Identify which cell holds the provided text, then report its [x, y] central coordinate. 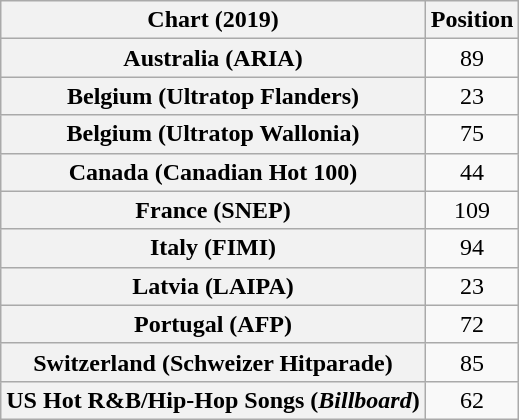
109 [472, 210]
Chart (2019) [213, 20]
Position [472, 20]
75 [472, 134]
72 [472, 324]
94 [472, 248]
France (SNEP) [213, 210]
Switzerland (Schweizer Hitparade) [213, 362]
85 [472, 362]
Australia (ARIA) [213, 58]
Latvia (LAIPA) [213, 286]
Italy (FIMI) [213, 248]
89 [472, 58]
Canada (Canadian Hot 100) [213, 172]
US Hot R&B/Hip-Hop Songs (Billboard) [213, 400]
Belgium (Ultratop Flanders) [213, 96]
Belgium (Ultratop Wallonia) [213, 134]
Portugal (AFP) [213, 324]
44 [472, 172]
62 [472, 400]
